Output the (x, y) coordinate of the center of the cell containing the given text.  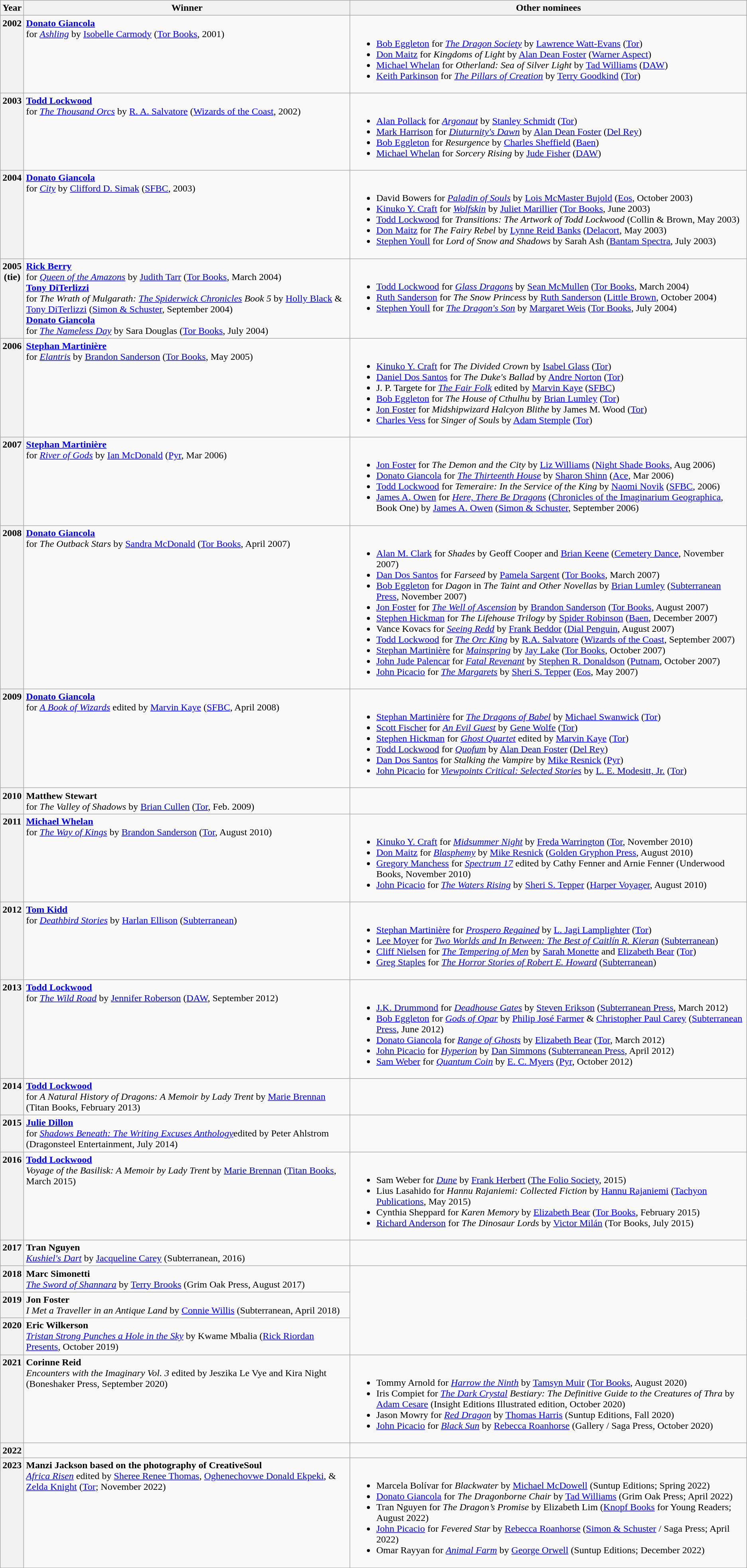
Tran NguyenKushiel's Dart by Jacqueline Carey (Subterranean, 2016) (187, 1253)
Corinne Reid Encounters with the Imaginary Vol. 3 edited by Jeszika Le Vye and Kira Night (Boneshaker Press, September 2020) (187, 1398)
2022 (12, 1450)
2018 (12, 1279)
2003 (12, 132)
2020 (12, 1336)
Todd Lockwood for The Thousand Orcs by R. A. Salvatore (Wizards of the Coast, 2002) (187, 132)
Marc SimonettiThe Sword of Shannara by Terry Brooks (Grim Oak Press, August 2017) (187, 1279)
Donato Giancolafor A Book of Wizards edited by Marvin Kaye (SFBC, April 2008) (187, 738)
2016 (12, 1196)
Winner (187, 8)
Donato Giancola for City by Clifford D. Simak (SFBC, 2003) (187, 215)
2019 (12, 1305)
Jon FosterI Met a Traveller in an Antique Land by Connie Willis (Subterranean, April 2018) (187, 1305)
2014 (12, 1097)
2009 (12, 738)
2005(tie) (12, 298)
Tom Kiddfor Deathbird Stories by Harlan Ellison (Subterranean) (187, 941)
2008 (12, 607)
2006 (12, 388)
2004 (12, 215)
2010 (12, 801)
Donato Giancola for Ashling by Isobelle Carmody (Tor Books, 2001) (187, 54)
Todd Lockwoodfor The Wild Road by Jennifer Roberson (DAW, September 2012) (187, 1029)
Donato Giancolafor The Outback Stars by Sandra McDonald (Tor Books, April 2007) (187, 607)
2015 (12, 1134)
2013 (12, 1029)
Todd LockwoodVoyage of the Basilisk: A Memoir by Lady Trent by Marie Brennan (Titan Books, March 2015) (187, 1196)
Stephan Martinière for Elantris by Brandon Sanderson (Tor Books, May 2005) (187, 388)
Eric WilkersonTristan Strong Punches a Hole in the Sky by Kwame Mbalia (Rick Riordan Presents, October 2019) (187, 1336)
2012 (12, 941)
2017 (12, 1253)
Julie Dillonfor Shadows Beneath: The Writing Excuses Anthologyedited by Peter Ahlstrom (Dragonsteel Entertainment, July 2014) (187, 1134)
Stephan Martinièrefor River of Gods by Ian McDonald (Pyr, Mar 2006) (187, 481)
Michael Whelanfor The Way of Kings by Brandon Sanderson (Tor, August 2010) (187, 858)
2021 (12, 1398)
2007 (12, 481)
Year (12, 8)
2002 (12, 54)
Todd Lockwoodfor A Natural History of Dragons: A Memoir by Lady Trent by Marie Brennan (Titan Books, February 2013) (187, 1097)
Matthew Stewartfor The Valley of Shadows by Brian Cullen (Tor, Feb. 2009) (187, 801)
Other nominees (548, 8)
2011 (12, 858)
2023 (12, 1513)
